Return the (X, Y) coordinate for the center point of the cell that contains the specified text.  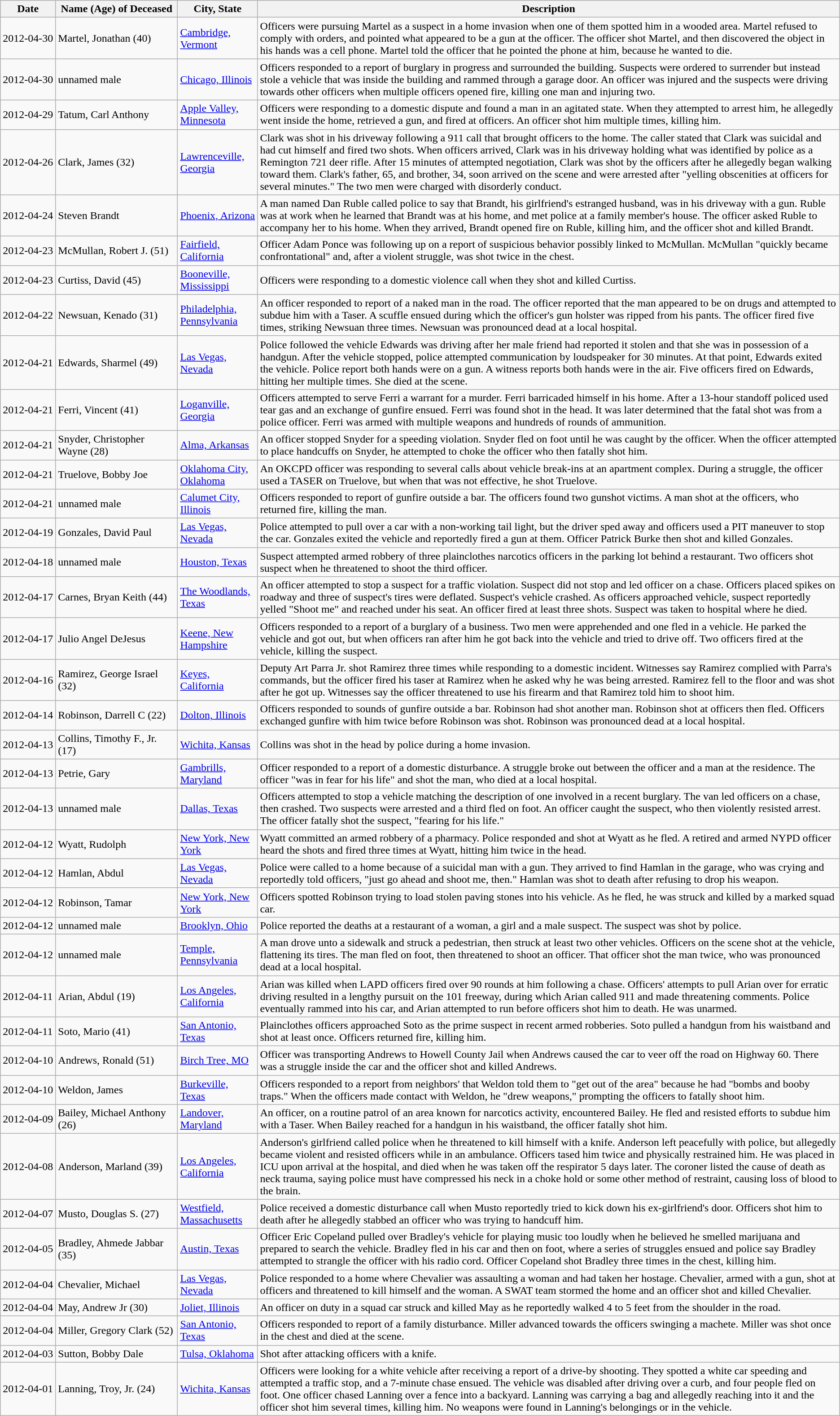
Curtiss, David (45) (117, 280)
2012-04-30 (28, 79)
An officer on duty in a squad car struck and killed May as he reportedly walked 4 to 5 feet from the shoulder in the road. (548, 1307)
Hamlan, Abdul (117, 873)
Booneville, Mississippi (218, 280)
2012-04-09 (28, 1119)
Officers were responding to a domestic violence call when they shot and killed Curtiss. (548, 280)
Collins, Timothy F., Jr. (17) (117, 744)
Gambrills, Maryland (218, 774)
Austin, Texas (218, 1249)
Martel, Jonathan (40) (117, 38)
2012-04-01 (28, 1389)
Andrews, Ronald (51) (117, 1061)
Date (28, 9)
Houston, Texas (218, 562)
2012‑04‑30 (28, 38)
Officers spotted Robinson trying to load stolen paving stones into his vehicle. As he fled, he was struck and killed by a marked squad car. (548, 902)
Soto, Mario (41) (117, 1031)
Description (548, 9)
Oklahoma City, Oklahoma (218, 474)
The Woodlands, Texas (218, 597)
2012-04-19 (28, 533)
Wyatt, Rudolph (117, 844)
Brooklyn, Ohio (218, 925)
Burkeville, Texas (218, 1090)
May, Andrew Jr (30) (117, 1307)
Dolton, Illinois (218, 715)
Tatum, Carl Anthony (117, 115)
Weldon, James (117, 1090)
Lanning, Troy, Jr. (24) (117, 1389)
2012-04-08 (28, 1166)
Gonzales, David Paul (117, 533)
Landover, Maryland (218, 1119)
2012-04-26 (28, 162)
Apple Valley, Minnesota (218, 115)
Bailey, Michael Anthony (26) (117, 1119)
Philadelphia, Pennsylvania (218, 315)
Collins was shot in the head by police during a home invasion. (548, 744)
2012‑04‑10 (28, 1061)
Arian, Abdul (19) (117, 996)
Chevalier, Michael (117, 1284)
Alma, Arkansas (218, 445)
Snyder, Christopher Wayne (28) (117, 445)
2012-04-14 (28, 715)
2012-04-18 (28, 562)
Ferri, Vincent (41) (117, 410)
Steven Brandt (117, 215)
Westfield, Massachusetts (218, 1214)
2012-04-22 (28, 315)
Musto, Douglas S. (27) (117, 1214)
Joliet, Illinois (218, 1307)
Robinson, Tamar (117, 902)
Lawrenceville, Georgia (218, 162)
Bradley, Ahmede Jabbar (35) (117, 1249)
2012-04-29 (28, 115)
Name (Age) of Deceased (117, 9)
Birch Tree, MO (218, 1061)
Truelove, Bobby Joe (117, 474)
Fairfield, California (218, 250)
Calumet City, Illinois (218, 504)
Keyes, California (218, 680)
2012-04-24 (28, 215)
Chicago, Illinois (218, 79)
Anderson, Marland (39) (117, 1166)
Dallas, Texas (218, 809)
Shot after attacking officers with a knife. (548, 1354)
Police reported the deaths at a restaurant of a woman, a girl and a male suspect. The suspect was shot by police. (548, 925)
Phoenix, Arizona (218, 215)
Julio Angel DeJesus (117, 639)
Carnes, Bryan Keith (44) (117, 597)
Cambridge, Vermont (218, 38)
Sutton, Bobby Dale (117, 1354)
Ramirez, George Israel (32) (117, 680)
McMullan, Robert J. (51) (117, 250)
Temple, Pennsylvania (218, 955)
Tulsa, Oklahoma (218, 1354)
2012-04-07 (28, 1214)
2012-04-16 (28, 680)
Loganville, Georgia (218, 410)
Clark, James (32) (117, 162)
City, State (218, 9)
Robinson, Darrell C (22) (117, 715)
Edwards, Sharmel (49) (117, 363)
2012-04-05 (28, 1249)
Keene, New Hampshire (218, 639)
Miller, Gregory Clark (52) (117, 1330)
Petrie, Gary (117, 774)
2012-04-03 (28, 1354)
Newsuan, Kenado (31) (117, 315)
2012-04-10 (28, 1090)
